For the text-containing cell, return its midpoint in (X, Y) coordinate format. 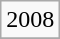
2008 (30, 20)
